Identify which cell holds the provided text, then report its [X, Y] central coordinate. 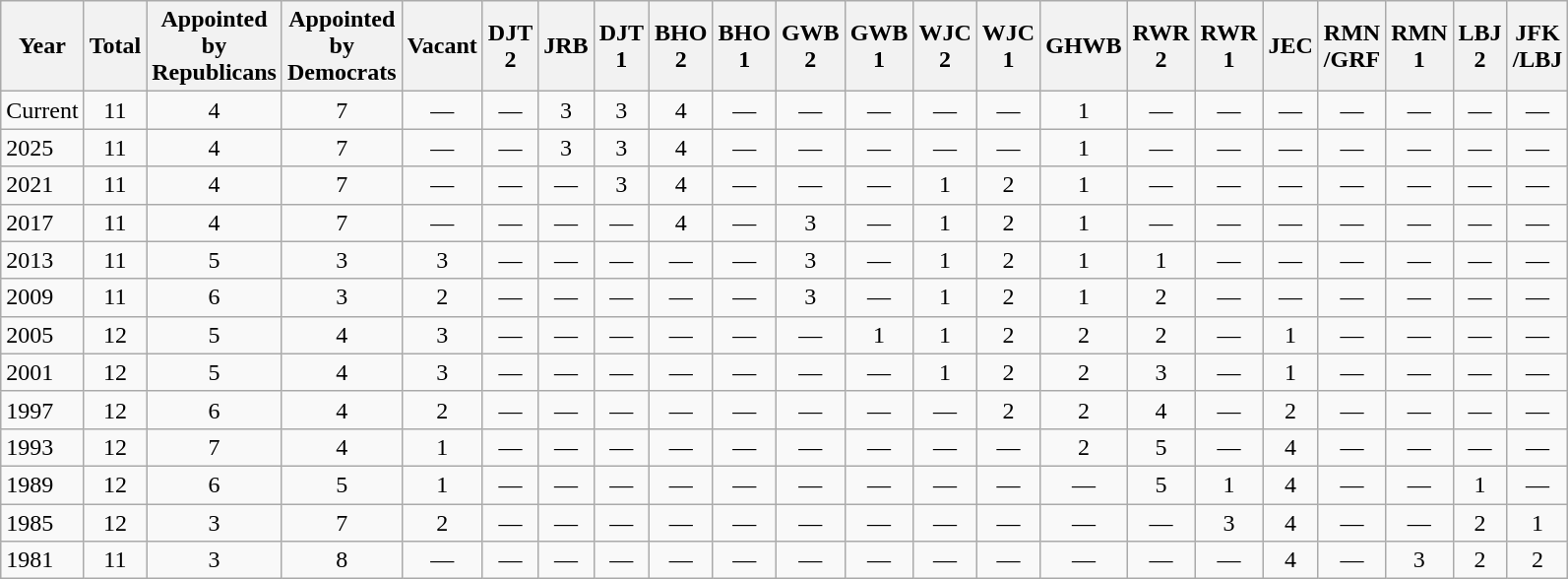
DJT1 [621, 46]
2025 [42, 148]
Current [42, 110]
1981 [42, 560]
2017 [42, 223]
WJC2 [945, 46]
8 [342, 560]
JEC [1290, 46]
2001 [42, 372]
GHWB [1084, 46]
LBJ2 [1480, 46]
Year [42, 46]
RMN/GRF [1351, 46]
WJC1 [1008, 46]
DJT2 [510, 46]
AppointedbyDemocrats [342, 46]
JRB [566, 46]
GWB1 [879, 46]
1997 [42, 410]
Vacant [442, 46]
2005 [42, 335]
2021 [42, 185]
GWB2 [810, 46]
BHO2 [681, 46]
JFK/LBJ [1537, 46]
1985 [42, 523]
BHO1 [744, 46]
RWR1 [1228, 46]
AppointedbyRepublicans [215, 46]
RMN1 [1419, 46]
Total [115, 46]
1989 [42, 484]
2013 [42, 260]
2009 [42, 297]
1993 [42, 447]
RWR2 [1161, 46]
